Identify which cell holds the provided text, then report its (X, Y) central coordinate. 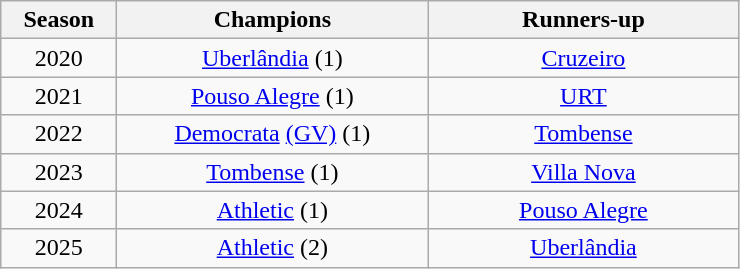
Athletic (2) (272, 248)
URT (584, 96)
Democrata (GV) (1) (272, 134)
Villa Nova (584, 172)
Uberlândia (584, 248)
Pouso Alegre (1) (272, 96)
Pouso Alegre (584, 210)
2021 (59, 96)
2022 (59, 134)
2020 (59, 58)
Tombense (584, 134)
Cruzeiro (584, 58)
Champions (272, 20)
Tombense (1) (272, 172)
2025 (59, 248)
2023 (59, 172)
2024 (59, 210)
Season (59, 20)
Uberlândia (1) (272, 58)
Athletic (1) (272, 210)
Runners-up (584, 20)
